Detect which cell encompasses the target text, then output its [x, y] center coordinate. 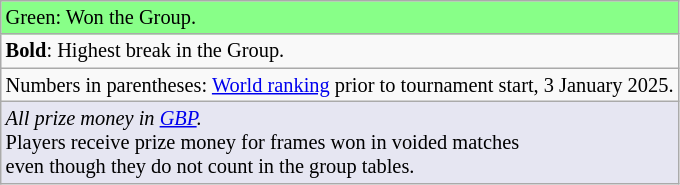
All prize money in GBP.Players receive prize money for frames won in voided matcheseven though they do not count in the group tables. [340, 142]
Bold: Highest break in the Group. [340, 51]
Numbers in parentheses: World ranking prior to tournament start, 3 January 2025. [340, 85]
Green: Won the Group. [340, 17]
